Search for the cell housing the specified text and yield its [x, y] center coordinate. 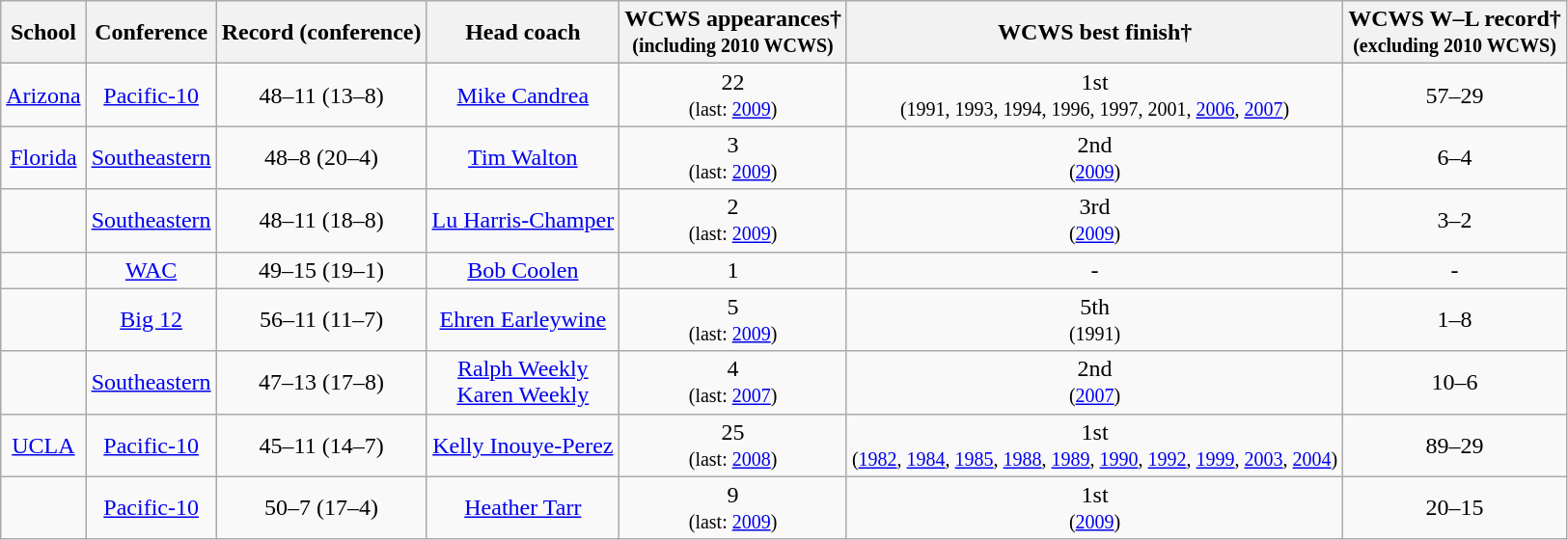
Arizona [43, 94]
45–11 (14–7) [321, 445]
Lu Harris-Champer [523, 220]
Ralph WeeklyKaren Weekly [523, 382]
Conference [151, 33]
2nd (2009) [1094, 158]
UCLA [43, 445]
Mike Candrea [523, 94]
Florida [43, 158]
1st (1982, 1984, 1985, 1988, 1989, 1990, 1992, 1999, 2003, 2004) [1094, 445]
WCWS W–L record† (excluding 2010 WCWS) [1455, 33]
3rd (2009) [1094, 220]
49–15 (19–1) [321, 270]
20–15 [1455, 507]
WCWS appearances† (including 2010 WCWS) [733, 33]
2nd (2007) [1094, 382]
56–11 (11–7) [321, 320]
Big 12 [151, 320]
48–11 (18–8) [321, 220]
22 (last: 2009) [733, 94]
6–4 [1455, 158]
Kelly Inouye-Perez [523, 445]
Record (conference) [321, 33]
50–7 (17–4) [321, 507]
Bob Coolen [523, 270]
1st (2009) [1094, 507]
57–29 [1455, 94]
2 (last: 2009) [733, 220]
WCWS best finish† [1094, 33]
3–2 [1455, 220]
1 [733, 270]
10–6 [1455, 382]
Tim Walton [523, 158]
5th (1991) [1094, 320]
4 (last: 2007) [733, 382]
25 (last: 2008) [733, 445]
89–29 [1455, 445]
1st(1991, 1993, 1994, 1996, 1997, 2001, 2006, 2007) [1094, 94]
3 (last: 2009) [733, 158]
48–8 (20–4) [321, 158]
47–13 (17–8) [321, 382]
Ehren Earleywine [523, 320]
9 (last: 2009) [733, 507]
48–11 (13–8) [321, 94]
1–8 [1455, 320]
School [43, 33]
Head coach [523, 33]
Heather Tarr [523, 507]
WAC [151, 270]
5 (last: 2009) [733, 320]
